From the cell containing the given text, extract its center point as (x, y) coordinate. 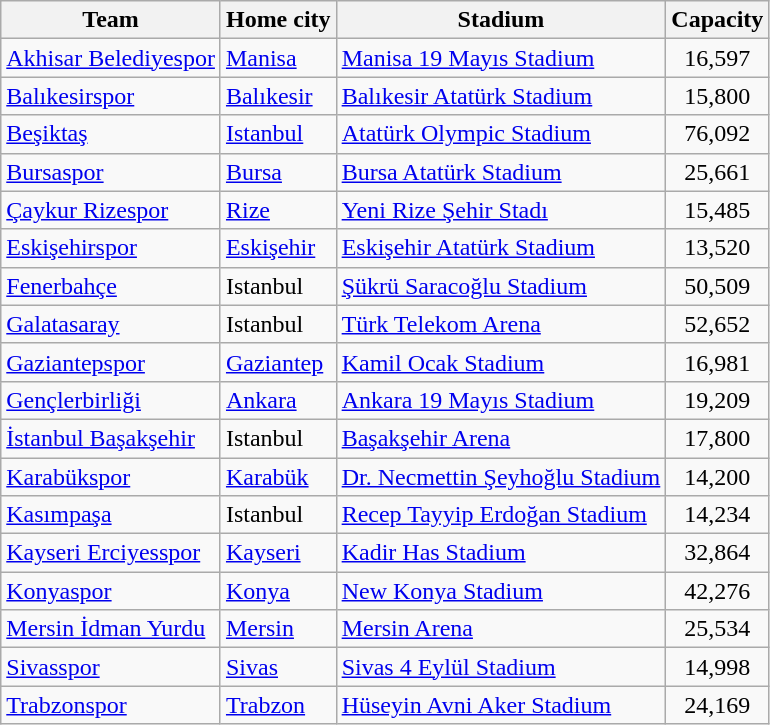
Hüseyin Avni Aker Stadium (501, 705)
Kasımpaşa (111, 515)
Galatasaray (111, 324)
50,509 (718, 286)
Konya (278, 591)
32,864 (718, 553)
14,998 (718, 667)
42,276 (718, 591)
Balıkesir (278, 96)
Mersin İdman Yurdu (111, 629)
Sivas (278, 667)
19,209 (718, 400)
Eskişehir (278, 248)
17,800 (718, 438)
Ankara (278, 400)
Recep Tayyip Erdoğan Stadium (501, 515)
14,234 (718, 515)
Beşiktaş (111, 134)
New Konya Stadium (501, 591)
15,485 (718, 210)
Gençlerbirliği (111, 400)
Sivasspor (111, 667)
13,520 (718, 248)
Stadium (501, 20)
Gaziantepspor (111, 362)
Bursaspor (111, 172)
Konyaspor (111, 591)
Trabzonspor (111, 705)
76,092 (718, 134)
52,652 (718, 324)
Atatürk Olympic Stadium (501, 134)
Şükrü Saracoğlu Stadium (501, 286)
Dr. Necmettin Şeyhoğlu Stadium (501, 477)
İstanbul Başakşehir (111, 438)
25,661 (718, 172)
Kayseri Erciyesspor (111, 553)
Başakşehir Arena (501, 438)
Mersin (278, 629)
24,169 (718, 705)
16,981 (718, 362)
15,800 (718, 96)
Fenerbahçe (111, 286)
Kadir Has Stadium (501, 553)
Kayseri (278, 553)
Eskişehirspor (111, 248)
Mersin Arena (501, 629)
Karabük (278, 477)
Yeni Rize Şehir Stadı (501, 210)
Manisa (278, 58)
Bursa (278, 172)
Bursa Atatürk Stadium (501, 172)
Akhisar Belediyespor (111, 58)
Manisa 19 Mayıs Stadium (501, 58)
Team (111, 20)
Home city (278, 20)
Eskişehir Atatürk Stadium (501, 248)
Kamil Ocak Stadium (501, 362)
Karabükspor (111, 477)
Çaykur Rizespor (111, 210)
Sivas 4 Eylül Stadium (501, 667)
Rize (278, 210)
14,200 (718, 477)
Balıkesirspor (111, 96)
Ankara 19 Mayıs Stadium (501, 400)
Trabzon (278, 705)
25,534 (718, 629)
16,597 (718, 58)
Balıkesir Atatürk Stadium (501, 96)
Türk Telekom Arena (501, 324)
Capacity (718, 20)
Gaziantep (278, 362)
